Scan for the cell matching the given text and deliver its [X, Y] coordinate at center. 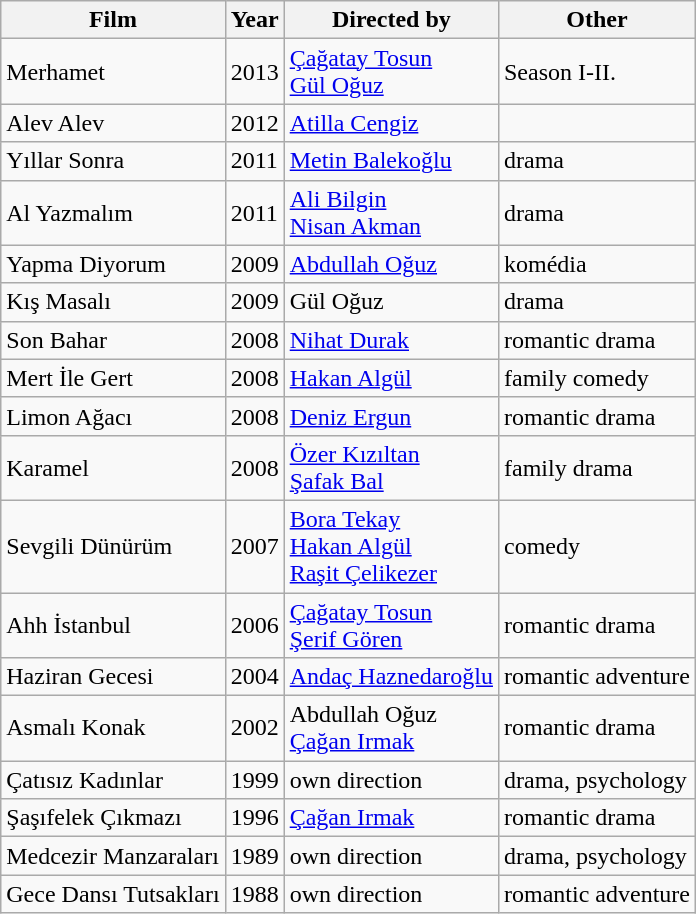
Karamel [113, 468]
Kış Masalı [113, 302]
Gece Dansı Tutsakları [113, 894]
Şaşıfelek Çıkmazı [113, 818]
Çatısız Kadınlar [113, 780]
1988 [254, 894]
Directed by [391, 20]
Season I-II. [596, 72]
Son Bahar [113, 340]
Yıllar Sonra [113, 161]
Gül Oğuz [391, 302]
1996 [254, 818]
Yapma Diyorum [113, 264]
Çağan Irmak [391, 818]
Sevgili Dünürüm [113, 546]
Andaç Haznedaroğlu [391, 677]
2006 [254, 624]
Year [254, 20]
Haziran Gecesi [113, 677]
2012 [254, 123]
Deniz Ergun [391, 416]
Hakan Algül [391, 378]
Abdullah OğuzÇağan Irmak [391, 728]
Medcezir Manzaraları [113, 856]
Abdullah Oğuz [391, 264]
Asmalı Konak [113, 728]
Çağatay TosunŞerif Gören [391, 624]
1989 [254, 856]
Ahh İstanbul [113, 624]
Film [113, 20]
1999 [254, 780]
Bora TekayHakan AlgülRaşit Çelikezer [391, 546]
Çağatay TosunGül Oğuz [391, 72]
Nihat Durak [391, 340]
2013 [254, 72]
Mert İle Gert [113, 378]
2004 [254, 677]
Other [596, 20]
Atilla Cengiz [391, 123]
Metin Balekoğlu [391, 161]
2007 [254, 546]
Alev Alev [113, 123]
Al Yazmalım [113, 212]
family drama [596, 468]
Ali BilginNisan Akman [391, 212]
2002 [254, 728]
Merhamet [113, 72]
family comedy [596, 378]
Özer KızıltanŞafak Bal [391, 468]
comedy [596, 546]
komédia [596, 264]
Limon Ağacı [113, 416]
